Identify which cell holds the provided text, then report its [x, y] central coordinate. 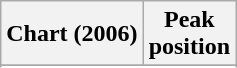
Peakposition [189, 34]
Chart (2006) [72, 34]
